Locate the cell with the specified text and output its [x, y] center coordinate. 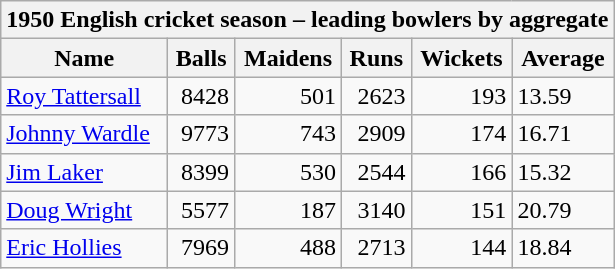
743 [288, 134]
7969 [202, 248]
2713 [377, 248]
Wickets [462, 58]
Balls [202, 58]
Maidens [288, 58]
488 [288, 248]
3140 [377, 210]
166 [462, 172]
193 [462, 96]
530 [288, 172]
Name [84, 58]
Roy Tattersall [84, 96]
Doug Wright [84, 210]
5577 [202, 210]
8428 [202, 96]
Runs [377, 58]
2909 [377, 134]
Jim Laker [84, 172]
151 [462, 210]
Average [563, 58]
18.84 [563, 248]
9773 [202, 134]
144 [462, 248]
187 [288, 210]
16.71 [563, 134]
2623 [377, 96]
501 [288, 96]
20.79 [563, 210]
1950 English cricket season – leading bowlers by aggregate [308, 20]
Eric Hollies [84, 248]
8399 [202, 172]
15.32 [563, 172]
2544 [377, 172]
13.59 [563, 96]
Johnny Wardle [84, 134]
174 [462, 134]
